Determine the (X, Y) coordinate at the center of the cell enclosing the given text.  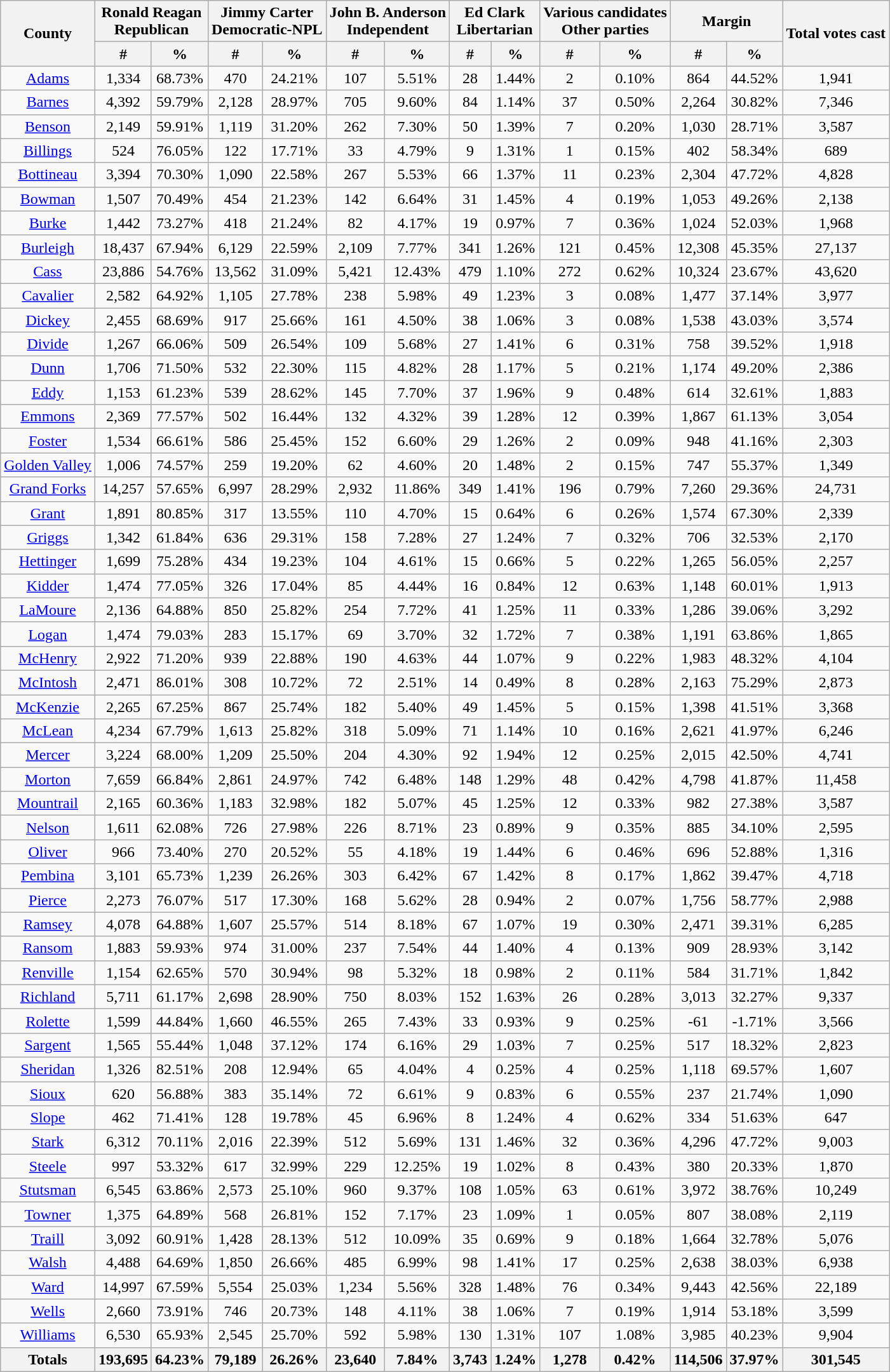
65.93% (179, 1335)
0.38% (635, 634)
29.31% (295, 537)
35 (470, 1239)
79,189 (235, 1359)
10.72% (295, 682)
470 (235, 78)
Rolette (48, 1021)
68.73% (179, 78)
6.61% (417, 1093)
26.54% (295, 344)
38.03% (755, 1263)
1,278 (570, 1359)
32.78% (755, 1239)
65 (355, 1069)
31 (470, 199)
Sargent (48, 1045)
28.71% (755, 126)
Ed ClarkLibertarian (495, 22)
259 (235, 465)
9,904 (836, 1335)
29.36% (755, 489)
14 (470, 682)
25.70% (295, 1335)
62.08% (179, 828)
Traill (48, 1239)
539 (235, 393)
2,273 (123, 900)
3,292 (836, 610)
1.63% (516, 997)
19.78% (295, 1118)
0.30% (635, 924)
6,545 (123, 1190)
Total votes cast (836, 33)
960 (355, 1190)
142 (355, 199)
61.13% (755, 417)
1.37% (516, 175)
Cass (48, 271)
9.60% (417, 102)
1,611 (123, 828)
174 (355, 1045)
0.23% (635, 175)
17.71% (295, 151)
71.41% (179, 1118)
6.60% (417, 441)
4.82% (417, 368)
20.52% (295, 852)
0.13% (635, 948)
County (48, 33)
27.38% (755, 804)
10,249 (836, 1190)
0.18% (635, 1239)
262 (355, 126)
27.78% (295, 295)
Walsh (48, 1263)
61.84% (179, 537)
86.01% (179, 682)
584 (698, 972)
7,346 (836, 102)
1,326 (123, 1069)
586 (235, 441)
5.53% (417, 175)
2,136 (123, 610)
1,428 (235, 1239)
28.62% (295, 393)
2,861 (235, 779)
75.28% (179, 562)
283 (235, 634)
2,119 (836, 1214)
32.98% (295, 804)
1,862 (698, 876)
4.60% (417, 465)
4,741 (836, 755)
6,129 (235, 247)
689 (836, 151)
2,873 (836, 682)
145 (355, 393)
64.92% (179, 295)
2,170 (836, 537)
82.51% (179, 1069)
3,092 (123, 1239)
8.03% (417, 997)
4,828 (836, 175)
Bowman (48, 199)
Emmons (48, 417)
7.84% (417, 1359)
1,865 (836, 634)
568 (235, 1214)
17.04% (295, 586)
3,566 (836, 1021)
2,660 (123, 1311)
1.72% (516, 634)
948 (698, 441)
2,545 (235, 1335)
5.62% (417, 900)
Renville (48, 972)
1,154 (123, 972)
1,053 (698, 199)
39.52% (755, 344)
Mercer (48, 755)
64.69% (179, 1263)
317 (235, 513)
130 (470, 1335)
1,842 (836, 972)
Golden Valley (48, 465)
0.46% (635, 852)
1,048 (235, 1045)
128 (235, 1118)
2,149 (123, 126)
62 (355, 465)
38.76% (755, 1190)
0.64% (516, 513)
LaMoure (48, 610)
Burleigh (48, 247)
23,640 (355, 1359)
1.09% (516, 1214)
25.50% (295, 755)
25.10% (295, 1190)
1.03% (516, 1045)
Burke (48, 223)
5.56% (417, 1287)
49.26% (755, 199)
4,104 (836, 658)
208 (235, 1069)
747 (698, 465)
68.00% (179, 755)
71.50% (179, 368)
59.91% (179, 126)
-1.71% (755, 1021)
2,595 (836, 828)
3,977 (836, 295)
Cavalier (48, 295)
14,257 (123, 489)
864 (698, 78)
1.05% (516, 1190)
23,886 (123, 271)
3,142 (836, 948)
Ransom (48, 948)
25.74% (295, 707)
70.11% (179, 1142)
25.57% (295, 924)
58.34% (755, 151)
82 (355, 223)
39 (470, 417)
5.07% (417, 804)
Benson (48, 126)
6,997 (235, 489)
85 (355, 586)
1,286 (698, 610)
204 (355, 755)
0.45% (635, 247)
1,030 (698, 126)
74.57% (179, 465)
McLean (48, 731)
25.45% (295, 441)
1,477 (698, 295)
0.89% (516, 828)
55.37% (755, 465)
4,234 (123, 731)
1,664 (698, 1239)
10,324 (698, 271)
20.73% (295, 1311)
5,554 (235, 1287)
807 (698, 1214)
31.09% (295, 271)
1,706 (123, 368)
27.98% (295, 828)
11.86% (417, 489)
18.32% (755, 1045)
12,308 (698, 247)
76.05% (179, 151)
62.65% (179, 972)
35.14% (295, 1093)
2,455 (123, 319)
2,638 (698, 1263)
1,565 (123, 1045)
2,165 (123, 804)
0.98% (516, 972)
28.97% (295, 102)
6.16% (417, 1045)
Adams (48, 78)
1,891 (123, 513)
71 (470, 731)
6.48% (417, 779)
42.56% (755, 1287)
1.94% (516, 755)
5.68% (417, 344)
64.89% (179, 1214)
2,573 (235, 1190)
Mountrail (48, 804)
502 (235, 417)
334 (698, 1118)
41.51% (755, 707)
40.23% (755, 1335)
Nelson (48, 828)
Richland (48, 997)
2,339 (836, 513)
4,798 (698, 779)
9,003 (836, 1142)
1,153 (123, 393)
28.29% (295, 489)
32.53% (755, 537)
850 (235, 610)
41.87% (755, 779)
30.82% (755, 102)
66.06% (179, 344)
0.49% (516, 682)
44.52% (755, 78)
31.71% (755, 972)
Kidder (48, 586)
Wells (48, 1311)
34.10% (755, 828)
1,756 (698, 900)
2,257 (836, 562)
69 (355, 634)
48.32% (755, 658)
5.51% (417, 78)
McKenzie (48, 707)
1.02% (516, 1166)
0.26% (635, 513)
867 (235, 707)
1,913 (836, 586)
3,743 (470, 1359)
Dickey (48, 319)
6.96% (417, 1118)
1,870 (836, 1166)
19.23% (295, 562)
0.07% (635, 900)
750 (355, 997)
13.55% (295, 513)
1.23% (516, 295)
28.93% (755, 948)
Grand Forks (48, 489)
4.04% (417, 1069)
110 (355, 513)
115 (355, 368)
705 (355, 102)
301,545 (836, 1359)
67.59% (179, 1287)
66 (470, 175)
524 (123, 151)
2,369 (123, 417)
966 (123, 852)
17 (570, 1263)
0.55% (635, 1093)
Towner (48, 1214)
28.90% (295, 997)
60.01% (755, 586)
0.21% (635, 368)
59.93% (179, 948)
Barnes (48, 102)
2,016 (235, 1142)
3,972 (698, 1190)
2,304 (698, 175)
Jimmy CarterDemocratic-NPL (267, 22)
Stark (48, 1142)
0.69% (516, 1239)
1,914 (698, 1311)
1,148 (698, 586)
1,024 (698, 223)
2,303 (836, 441)
3,224 (123, 755)
12.43% (417, 271)
267 (355, 175)
2,932 (355, 489)
1,267 (123, 344)
7.17% (417, 1214)
66.61% (179, 441)
0.66% (516, 562)
196 (570, 489)
52.03% (755, 223)
696 (698, 852)
0.11% (635, 972)
49.20% (755, 368)
383 (235, 1093)
4.18% (417, 852)
4.17% (417, 223)
53.18% (755, 1311)
Pembina (48, 876)
2,988 (836, 900)
190 (355, 658)
1,850 (235, 1263)
75.29% (755, 682)
45.35% (755, 247)
121 (570, 247)
41.16% (755, 441)
28.13% (295, 1239)
3,054 (836, 417)
Logan (48, 634)
7.43% (417, 1021)
Oliver (48, 852)
4,392 (123, 102)
2,621 (698, 731)
3.70% (417, 634)
0.63% (635, 586)
7.70% (417, 393)
3,599 (836, 1311)
418 (235, 223)
917 (235, 319)
3,368 (836, 707)
1.28% (516, 417)
1.17% (516, 368)
73.91% (179, 1311)
2,823 (836, 1045)
132 (355, 417)
22.58% (295, 175)
21.74% (755, 1093)
328 (470, 1287)
15.17% (295, 634)
67.30% (755, 513)
885 (698, 828)
1,867 (698, 417)
22.59% (295, 247)
41.97% (755, 731)
9,443 (698, 1287)
22.30% (295, 368)
Sioux (48, 1093)
4,488 (123, 1263)
12.94% (295, 1069)
Sheridan (48, 1069)
Various candidatesOther parties (605, 22)
65.73% (179, 876)
Ronald ReaganRepublican (151, 22)
4.79% (417, 151)
43,620 (836, 271)
76.07% (179, 900)
5,421 (355, 271)
462 (123, 1118)
55 (355, 852)
746 (235, 1311)
31.00% (295, 948)
7.72% (417, 610)
2.51% (417, 682)
12.25% (417, 1166)
5,076 (836, 1239)
1.46% (516, 1142)
0.16% (635, 731)
37.14% (755, 295)
1,968 (836, 223)
636 (235, 537)
76 (570, 1287)
McIntosh (48, 682)
341 (470, 247)
0.32% (635, 537)
6,530 (123, 1335)
Billings (48, 151)
63 (570, 1190)
2,698 (235, 997)
Slope (48, 1118)
4.44% (417, 586)
13,562 (235, 271)
61.17% (179, 997)
26.81% (295, 1214)
67.79% (179, 731)
4.30% (417, 755)
Dunn (48, 368)
4.50% (417, 319)
1,375 (123, 1214)
1,349 (836, 465)
18 (470, 972)
514 (355, 924)
939 (235, 658)
6,285 (836, 924)
3,574 (836, 319)
0.93% (516, 1021)
1,660 (235, 1021)
2,264 (698, 102)
71.20% (179, 658)
41 (470, 610)
67.94% (179, 247)
5.69% (417, 1142)
4.32% (417, 417)
14,997 (123, 1287)
4,718 (836, 876)
57.65% (179, 489)
51.63% (755, 1118)
37.97% (755, 1359)
61.23% (179, 393)
77.57% (179, 417)
10.09% (417, 1239)
42.50% (755, 755)
270 (235, 852)
5.40% (417, 707)
16.44% (295, 417)
2,386 (836, 368)
25.03% (295, 1287)
64.23% (179, 1359)
52.88% (755, 852)
308 (235, 682)
37.12% (295, 1045)
1,534 (123, 441)
974 (235, 948)
26 (570, 997)
7,659 (123, 779)
454 (235, 199)
20 (470, 465)
1,119 (235, 126)
-61 (698, 1021)
1.40% (516, 948)
Margin (727, 22)
19.20% (295, 465)
193,695 (123, 1359)
Steele (48, 1166)
39.31% (755, 924)
31.20% (295, 126)
570 (235, 972)
7,260 (698, 489)
Bottineau (48, 175)
254 (355, 610)
6.99% (417, 1263)
614 (698, 393)
4.11% (417, 1311)
1,316 (836, 852)
32.27% (755, 997)
7.54% (417, 948)
3,394 (123, 175)
1,105 (235, 295)
55.44% (179, 1045)
32.61% (755, 393)
434 (235, 562)
5,711 (123, 997)
3,101 (123, 876)
73.27% (179, 223)
1,209 (235, 755)
997 (123, 1166)
0.48% (635, 393)
70.30% (179, 175)
68.69% (179, 319)
Divide (48, 344)
80.85% (179, 513)
24,731 (836, 489)
39.06% (755, 610)
238 (355, 295)
1,398 (698, 707)
Stutsman (48, 1190)
Totals (48, 1359)
2,922 (123, 658)
303 (355, 876)
229 (355, 1166)
1,599 (123, 1021)
John B. AndersonIndependent (388, 22)
77.05% (179, 586)
1,118 (698, 1069)
168 (355, 900)
592 (355, 1335)
66.84% (179, 779)
McHenry (48, 658)
0.34% (635, 1287)
6,938 (836, 1263)
2,138 (836, 199)
1.10% (516, 271)
272 (570, 271)
16 (470, 586)
Morton (48, 779)
21.24% (295, 223)
4,078 (123, 924)
617 (235, 1166)
1,183 (235, 804)
6,246 (836, 731)
Ramsey (48, 924)
1,265 (698, 562)
1,234 (355, 1287)
3,013 (698, 997)
1,574 (698, 513)
22,189 (836, 1287)
6,312 (123, 1142)
Grant (48, 513)
1,918 (836, 344)
742 (355, 779)
Eddy (48, 393)
0.31% (635, 344)
60.36% (179, 804)
44.84% (179, 1021)
27,137 (836, 247)
58.77% (755, 900)
108 (470, 1190)
909 (698, 948)
0.94% (516, 900)
30.94% (295, 972)
706 (698, 537)
Foster (48, 441)
326 (235, 586)
8.18% (417, 924)
79.03% (179, 634)
18,437 (123, 247)
32.99% (295, 1166)
6.42% (417, 876)
158 (355, 537)
0.20% (635, 126)
11,458 (836, 779)
131 (470, 1142)
25.66% (295, 319)
758 (698, 344)
479 (470, 271)
21.23% (295, 199)
67.25% (179, 707)
1,941 (836, 78)
0.39% (635, 417)
1,174 (698, 368)
1,191 (698, 634)
26.66% (295, 1263)
2,015 (698, 755)
104 (355, 562)
2,128 (235, 102)
69.57% (755, 1069)
0.61% (635, 1190)
0.05% (635, 1214)
1,006 (123, 465)
485 (355, 1263)
109 (355, 344)
1.29% (516, 779)
1,334 (123, 78)
1,239 (235, 876)
22.39% (295, 1142)
24.97% (295, 779)
6.64% (417, 199)
9.37% (417, 1190)
620 (123, 1093)
647 (836, 1118)
1,699 (123, 562)
7.30% (417, 126)
22.88% (295, 658)
Williams (48, 1335)
161 (355, 319)
38.08% (755, 1214)
2,163 (698, 682)
532 (235, 368)
4.61% (417, 562)
8.71% (417, 828)
0.79% (635, 489)
5.09% (417, 731)
Hettinger (48, 562)
Ward (48, 1287)
4.70% (417, 513)
226 (355, 828)
4,296 (698, 1142)
46.55% (295, 1021)
349 (470, 489)
1.08% (635, 1335)
0.50% (635, 102)
70.49% (179, 199)
54.76% (179, 271)
59.79% (179, 102)
1,342 (123, 537)
1,442 (123, 223)
50 (470, 126)
2,582 (123, 295)
726 (235, 828)
56.88% (179, 1093)
43.03% (755, 319)
60.91% (179, 1239)
0.83% (516, 1093)
0.09% (635, 441)
0.10% (635, 78)
4.63% (417, 658)
9,337 (836, 997)
84 (470, 102)
380 (698, 1166)
402 (698, 151)
Pierce (48, 900)
20.33% (755, 1166)
1,507 (123, 199)
982 (698, 804)
0.84% (516, 586)
1.39% (516, 126)
10 (570, 731)
509 (235, 344)
122 (235, 151)
3,985 (698, 1335)
1,613 (235, 731)
56.05% (755, 562)
2,265 (123, 707)
1,538 (698, 319)
2,109 (355, 247)
53.32% (179, 1166)
0.17% (635, 876)
318 (355, 731)
7.77% (417, 247)
0.35% (635, 828)
73.40% (179, 852)
7.28% (417, 537)
265 (355, 1021)
114,506 (698, 1359)
92 (470, 755)
0.97% (516, 223)
39.47% (755, 876)
24.21% (295, 78)
1.42% (516, 876)
23.67% (755, 271)
0.43% (635, 1166)
17.30% (295, 900)
48 (570, 779)
5.32% (417, 972)
1.96% (516, 393)
1,983 (698, 658)
Griggs (48, 537)
